Pinpoint the cell where the given text exists, returning its [x, y] midpoint coordinate. 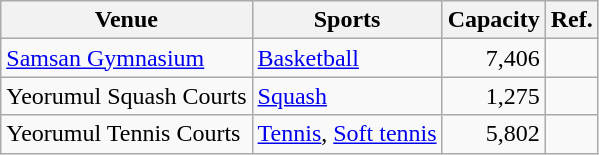
Ref. [572, 20]
Squash [347, 96]
Tennis, Soft tennis [347, 134]
Capacity [494, 20]
7,406 [494, 58]
Sports [347, 20]
5,802 [494, 134]
Samsan Gymnasium [126, 58]
Venue [126, 20]
1,275 [494, 96]
Yeorumul Tennis Courts [126, 134]
Basketball [347, 58]
Yeorumul Squash Courts [126, 96]
